Output the (X, Y) coordinate of the center of the cell containing the given text.  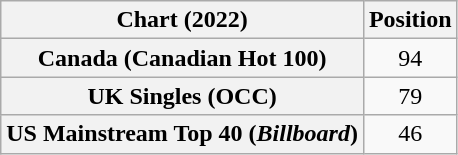
US Mainstream Top 40 (Billboard) (182, 134)
Chart (2022) (182, 20)
UK Singles (OCC) (182, 96)
Position (410, 20)
Canada (Canadian Hot 100) (182, 58)
46 (410, 134)
94 (410, 58)
79 (410, 96)
